Identify which cell holds the provided text, then report its (X, Y) central coordinate. 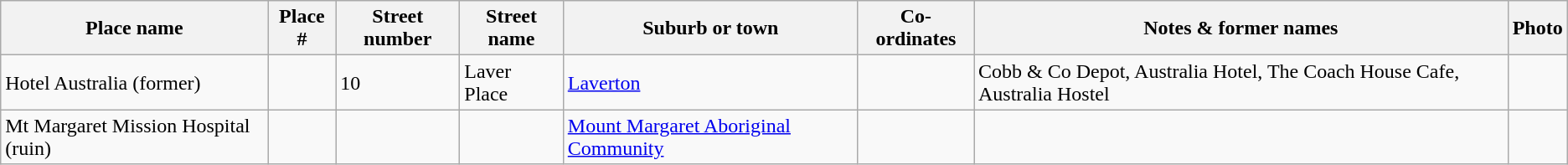
Street number (398, 28)
Co-ordinates (916, 28)
Cobb & Co Depot, Australia Hotel, The Coach House Cafe, Australia Hostel (1240, 82)
Laverton (710, 82)
Hotel Australia (former) (134, 82)
Mount Margaret Aboriginal Community (710, 137)
Suburb or town (710, 28)
Place name (134, 28)
Laver Place (511, 82)
10 (398, 82)
Place # (302, 28)
Mt Margaret Mission Hospital (ruin) (134, 137)
Photo (1538, 28)
Street name (511, 28)
Notes & former names (1240, 28)
